Find where the given text appears and provide that cell's center as [x, y] coordinate. 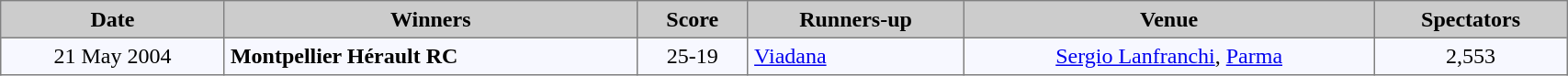
Viadana [855, 56]
Score [693, 19]
Sergio Lanfranchi, Parma [1169, 56]
25-19 [693, 56]
Winners [430, 19]
Spectators [1472, 19]
2,553 [1472, 56]
Date [112, 19]
Venue [1169, 19]
Runners-up [855, 19]
Montpellier Hérault RC [430, 56]
21 May 2004 [112, 56]
